Pinpoint the cell where the given text exists, returning its (X, Y) midpoint coordinate. 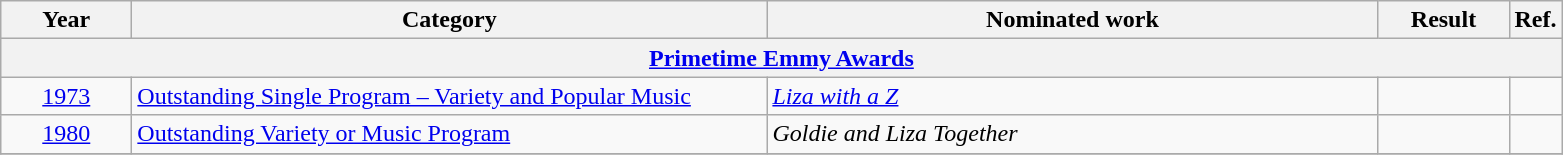
Result (1444, 20)
Liza with a Z (1072, 96)
Category (450, 20)
Outstanding Single Program – Variety and Popular Music (450, 96)
Year (66, 20)
Goldie and Liza Together (1072, 134)
Ref. (1536, 20)
1973 (66, 96)
Nominated work (1072, 20)
Outstanding Variety or Music Program (450, 134)
1980 (66, 134)
Primetime Emmy Awards (782, 58)
